Identify which cell holds the provided text, then report its [X, Y] central coordinate. 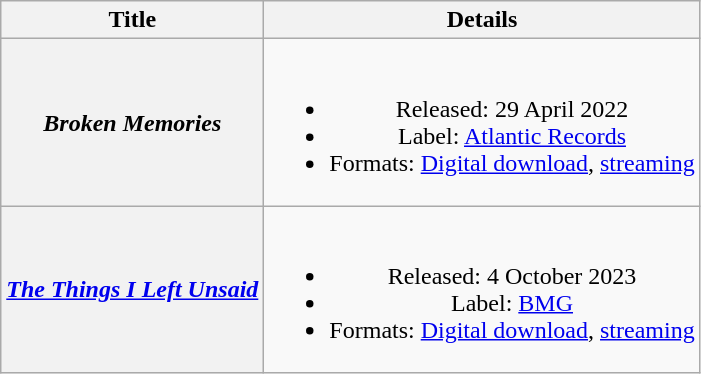
Broken Memories [132, 122]
Released: 29 April 2022Label: Atlantic RecordsFormats: Digital download, streaming [482, 122]
The Things I Left Unsaid [132, 290]
Title [132, 20]
Details [482, 20]
Released: 4 October 2023Label: BMGFormats: Digital download, streaming [482, 290]
